Pinpoint the cell where the given text exists, returning its [X, Y] midpoint coordinate. 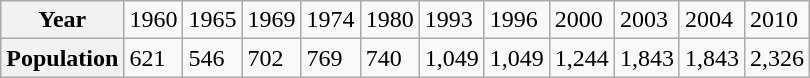
1965 [212, 20]
1969 [272, 20]
1,244 [582, 58]
1996 [516, 20]
2000 [582, 20]
702 [272, 58]
1980 [390, 20]
1993 [452, 20]
740 [390, 58]
2010 [776, 20]
546 [212, 58]
2003 [646, 20]
1960 [154, 20]
Population [62, 58]
769 [330, 58]
2,326 [776, 58]
2004 [712, 20]
621 [154, 58]
Year [62, 20]
1974 [330, 20]
